Identify which cell holds the provided text, then report its (X, Y) central coordinate. 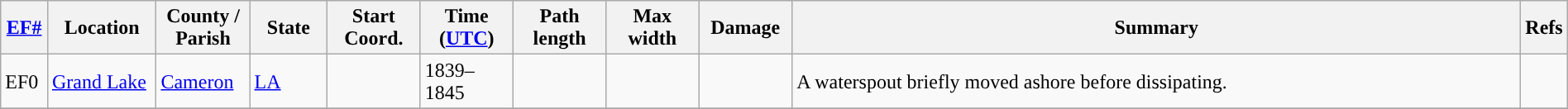
Max width (653, 28)
Refs (1545, 28)
EF# (25, 28)
LA (289, 81)
Grand Lake (101, 81)
State (289, 28)
Path length (559, 28)
Start Coord. (374, 28)
Damage (746, 28)
EF0 (25, 81)
Cameron (203, 81)
1839–1845 (466, 81)
A waterspout briefly moved ashore before dissipating. (1156, 81)
Time (UTC) (466, 28)
County / Parish (203, 28)
Summary (1156, 28)
Location (101, 28)
